Return the [x, y] coordinate for the center point of the cell that contains the specified text.  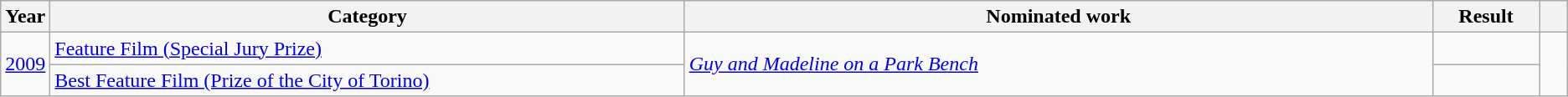
Year [25, 17]
Nominated work [1059, 17]
Result [1486, 17]
Guy and Madeline on a Park Bench [1059, 64]
Best Feature Film (Prize of the City of Torino) [367, 80]
2009 [25, 64]
Category [367, 17]
Feature Film (Special Jury Prize) [367, 48]
